Identify which cell holds the provided text, then report its (x, y) central coordinate. 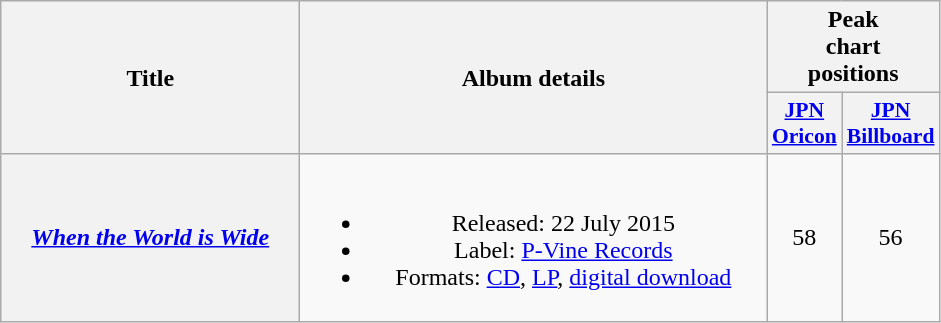
Album details (534, 78)
JPNOricon (804, 124)
58 (804, 238)
Peakchartpositions (854, 47)
When the World is Wide (150, 238)
56 (891, 238)
Title (150, 78)
Released: 22 July 2015Label: P-Vine RecordsFormats: CD, LP, digital download (534, 238)
JPNBillboard (891, 124)
